Output the [x, y] coordinate of the center of the cell containing the given text.  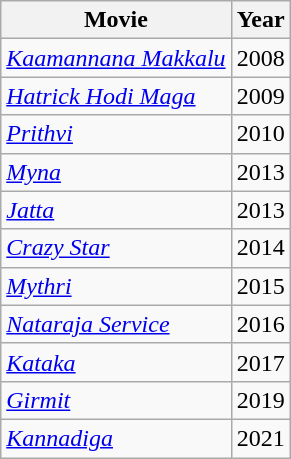
Crazy Star [116, 248]
Kataka [116, 362]
2017 [260, 362]
Hatrick Hodi Maga [116, 96]
Girmit [116, 400]
Kannadiga [116, 438]
2008 [260, 58]
Myna [116, 172]
Year [260, 20]
Mythri [116, 286]
Jatta [116, 210]
2016 [260, 324]
Nataraja Service [116, 324]
2014 [260, 248]
Kaamannana Makkalu [116, 58]
2009 [260, 96]
2019 [260, 400]
2010 [260, 134]
2021 [260, 438]
2015 [260, 286]
Prithvi [116, 134]
Movie [116, 20]
